Provide the (x, y) coordinate of the cell's center where the given text is located.  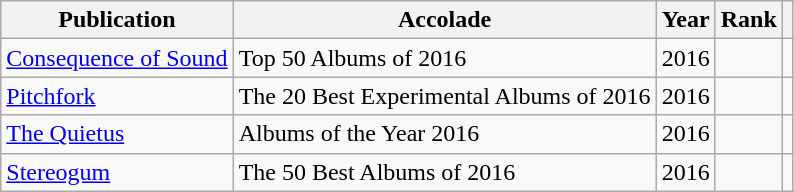
The Quietus (117, 134)
Consequence of Sound (117, 58)
Rank (748, 20)
Stereogum (117, 172)
The 50 Best Albums of 2016 (444, 172)
Year (686, 20)
The 20 Best Experimental Albums of 2016 (444, 96)
Albums of the Year 2016 (444, 134)
Accolade (444, 20)
Pitchfork (117, 96)
Publication (117, 20)
Top 50 Albums of 2016 (444, 58)
